Pinpoint the cell where the given text exists, returning its (X, Y) midpoint coordinate. 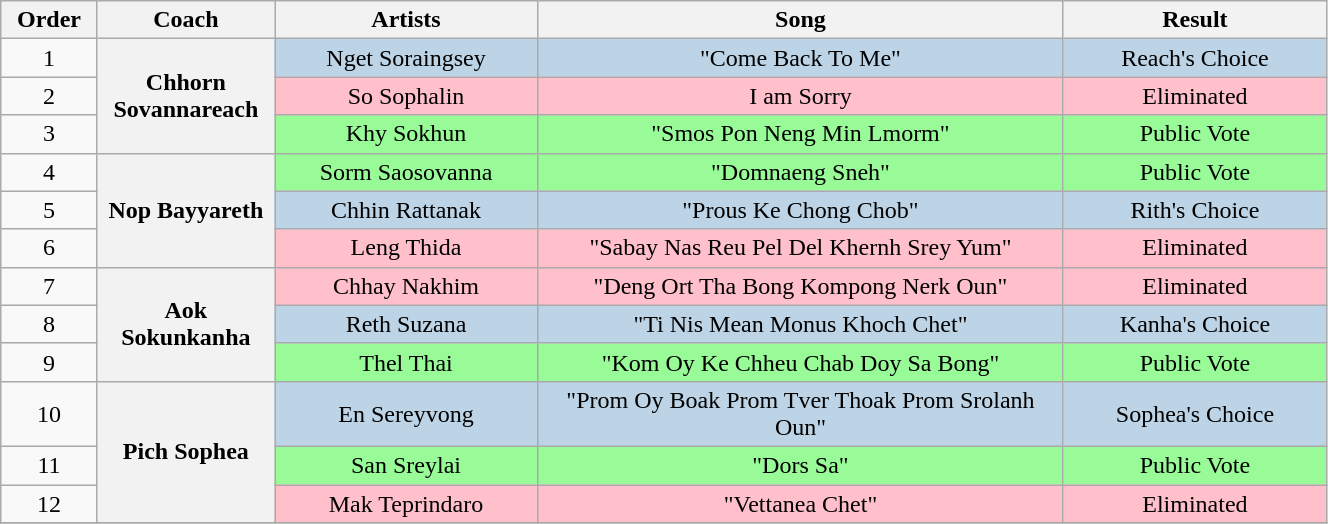
"Kom Oy Ke Chheu Chab Doy Sa Bong" (800, 362)
7 (49, 286)
3 (49, 134)
Aok Sokunkanha (186, 324)
4 (49, 172)
En Sereyvong (406, 414)
10 (49, 414)
Reach's Choice (1194, 58)
Sophea's Choice (1194, 414)
"Prom Oy Boak Prom Tver Thoak Prom Srolanh Oun" (800, 414)
Mak Teprindaro (406, 503)
Song (800, 20)
Order (49, 20)
Nget Soraingsey (406, 58)
"Prous Ke Chong Chob" (800, 210)
San Sreylai (406, 465)
Result (1194, 20)
Nop Bayyareth (186, 210)
Pich Sophea (186, 452)
11 (49, 465)
"Smos Pon Neng Min Lmorm" (800, 134)
So Sophalin (406, 96)
Rith's Choice (1194, 210)
"Domnaeng Sneh" (800, 172)
"Dors Sa" (800, 465)
"Come Back To Me" (800, 58)
6 (49, 248)
Artists (406, 20)
"Deng Ort Tha Bong Kompong Nerk Oun" (800, 286)
12 (49, 503)
I am Sorry (800, 96)
Reth Suzana (406, 324)
2 (49, 96)
Thel Thai (406, 362)
8 (49, 324)
Sorm Saosovanna (406, 172)
Chhorn Sovannareach (186, 96)
Khy Sokhun (406, 134)
Kanha's Choice (1194, 324)
"Vettanea Chet" (800, 503)
Chhin Rattanak (406, 210)
"Ti Nis Mean Monus Khoch Chet" (800, 324)
9 (49, 362)
Leng Thida (406, 248)
5 (49, 210)
Chhay Nakhim (406, 286)
Coach (186, 20)
"Sabay Nas Reu Pel Del Khernh Srey Yum" (800, 248)
1 (49, 58)
